Scan for the cell matching the given text and deliver its [x, y] coordinate at center. 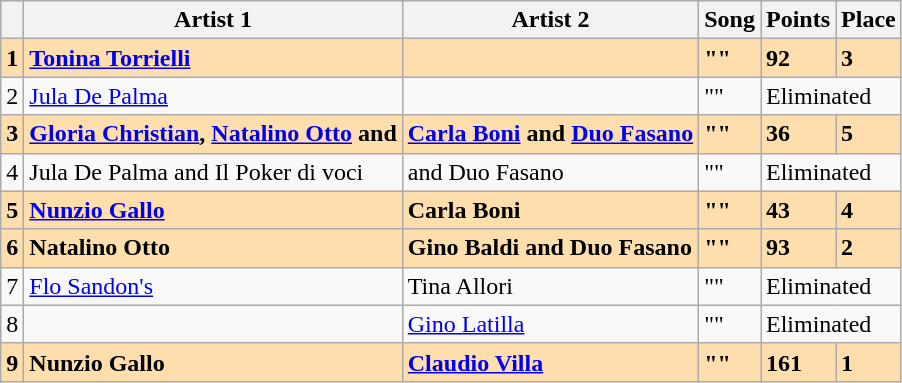
161 [798, 362]
Carla Boni [550, 210]
Tonina Torrielli [213, 58]
7 [12, 286]
Points [798, 20]
Song [730, 20]
Carla Boni and Duo Fasano [550, 134]
6 [12, 248]
Jula De Palma and Il Poker di voci [213, 172]
9 [12, 362]
Gino Latilla [550, 324]
Artist 2 [550, 20]
Natalino Otto [213, 248]
43 [798, 210]
and Duo Fasano [550, 172]
Jula De Palma [213, 96]
93 [798, 248]
Gloria Christian, Natalino Otto and [213, 134]
Tina Allori [550, 286]
Claudio Villa [550, 362]
Gino Baldi and Duo Fasano [550, 248]
92 [798, 58]
Flo Sandon's [213, 286]
36 [798, 134]
Artist 1 [213, 20]
8 [12, 324]
Place [869, 20]
